Return (X, Y) of the center of cell containing provided text 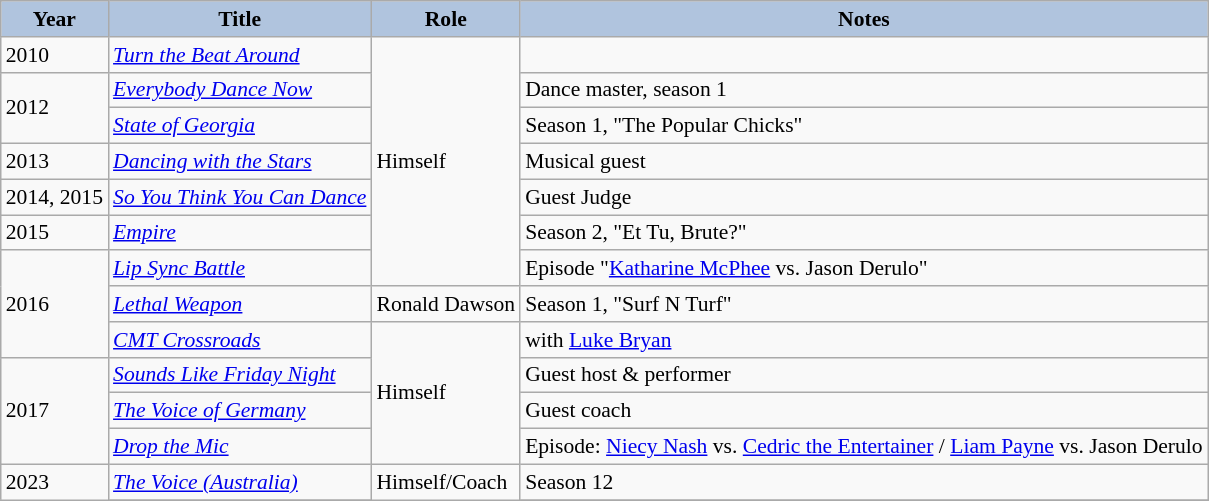
The Voice of Germany (240, 411)
2017 (54, 410)
Sounds Like Friday Night (240, 375)
Empire (240, 233)
2013 (54, 162)
Season 12 (864, 482)
2023 (54, 482)
2014, 2015 (54, 197)
The Voice (Australia) (240, 482)
Season 2, "Et Tu, Brute?" (864, 233)
Guest Judge (864, 197)
Lip Sync Battle (240, 269)
Notes (864, 19)
2010 (54, 55)
Role (446, 19)
Dance master, season 1 (864, 90)
Episode: Niecy Nash vs. Cedric the Entertainer / Liam Payne vs. Jason Derulo (864, 447)
with Luke Bryan (864, 340)
Season 1, "Surf N Turf" (864, 304)
Title (240, 19)
Ronald Dawson (446, 304)
Drop the Mic (240, 447)
So You Think You Can Dance (240, 197)
Lethal Weapon (240, 304)
Guest host & performer (864, 375)
State of Georgia (240, 126)
Season 1, "The Popular Chicks" (864, 126)
Turn the Beat Around (240, 55)
CMT Crossroads (240, 340)
Dancing with the Stars (240, 162)
Guest coach (864, 411)
Everybody Dance Now (240, 90)
Episode "Katharine McPhee vs. Jason Derulo" (864, 269)
Himself/Coach (446, 482)
Year (54, 19)
2016 (54, 304)
Musical guest (864, 162)
2015 (54, 233)
2012 (54, 108)
